Determine the [X, Y] coordinate at the center of the cell enclosing the given text.  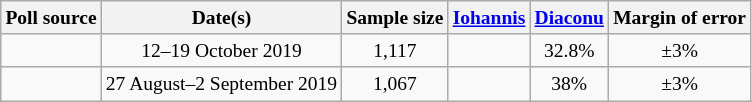
Diaconu [570, 18]
38% [570, 84]
Poll source [51, 18]
12–19 October 2019 [222, 50]
32.8% [570, 50]
Sample size [395, 18]
Margin of error [680, 18]
Date(s) [222, 18]
27 August–2 September 2019 [222, 84]
1,067 [395, 84]
1,117 [395, 50]
Iohannis [489, 18]
